Determine the [X, Y] coordinate at the center of the cell enclosing the given text.  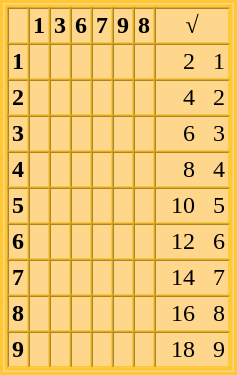
18 9 [192, 350]
2 1 [192, 62]
14 7 [192, 278]
√ [192, 26]
4 2 [192, 98]
8 4 [192, 170]
4 [18, 170]
12 6 [192, 242]
5 [18, 206]
16 8 [192, 314]
10 5 [192, 206]
2 [18, 98]
6 3 [192, 134]
